Locate the cell with the specified text and output its [x, y] center coordinate. 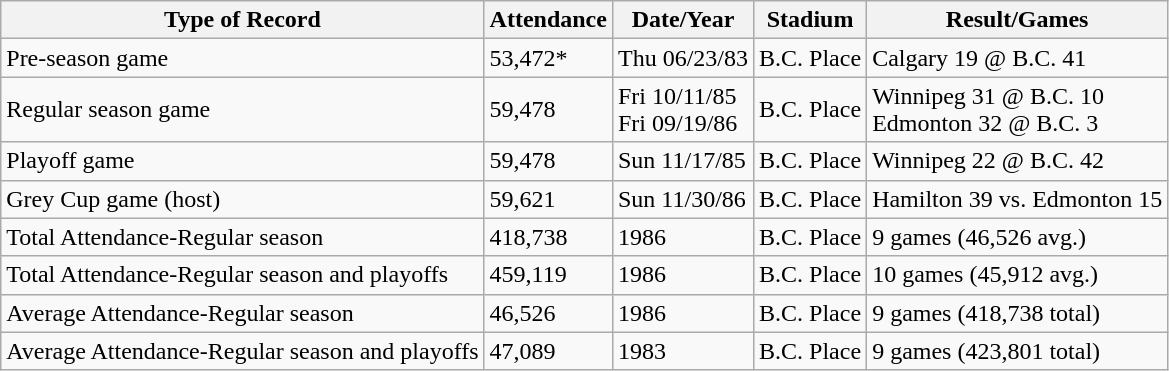
418,738 [548, 237]
Sun 11/30/86 [682, 199]
Result/Games [1018, 20]
Hamilton 39 vs. Edmonton 15 [1018, 199]
53,472* [548, 58]
Playoff game [242, 161]
Winnipeg 31 @ B.C. 10Edmonton 32 @ B.C. 3 [1018, 110]
Sun 11/17/85 [682, 161]
Average Attendance-Regular season and playoffs [242, 351]
Fri 10/11/85Fri 09/19/86 [682, 110]
Grey Cup game (host) [242, 199]
Winnipeg 22 @ B.C. 42 [1018, 161]
9 games (46,526 avg.) [1018, 237]
Total Attendance-Regular season and playoffs [242, 275]
Attendance [548, 20]
Average Attendance-Regular season [242, 313]
1983 [682, 351]
46,526 [548, 313]
Regular season game [242, 110]
Date/Year [682, 20]
Stadium [810, 20]
47,089 [548, 351]
459,119 [548, 275]
9 games (423,801 total) [1018, 351]
59,621 [548, 199]
Thu 06/23/83 [682, 58]
Pre-season game [242, 58]
9 games (418,738 total) [1018, 313]
Calgary 19 @ B.C. 41 [1018, 58]
Type of Record [242, 20]
10 games (45,912 avg.) [1018, 275]
Total Attendance-Regular season [242, 237]
